For the text-containing cell, return its midpoint in [X, Y] coordinate format. 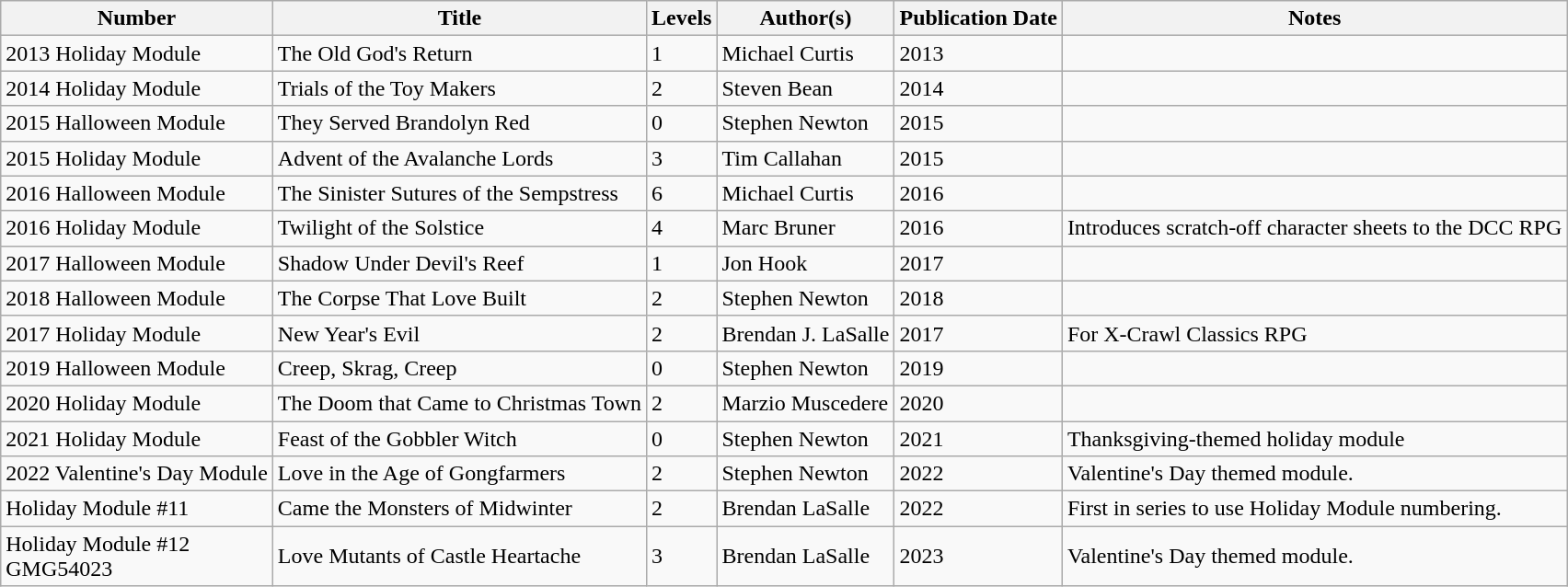
4 [682, 228]
Number [137, 18]
Author(s) [806, 18]
Marc Bruner [806, 228]
Brendan J. LaSalle [806, 333]
2020 Holiday Module [137, 403]
Love Mutants of Castle Heartache [459, 556]
Came the Monsters of Midwinter [459, 509]
Marzio Muscedere [806, 403]
Steven Bean [806, 88]
2017 Halloween Module [137, 263]
They Served Brandolyn Red [459, 123]
Holiday Module #11 [137, 509]
2016 Holiday Module [137, 228]
Holiday Module #12GMG54023 [137, 556]
6 [682, 193]
Creep, Skrag, Creep [459, 368]
2015 Halloween Module [137, 123]
Title [459, 18]
2016 Halloween Module [137, 193]
Notes [1314, 18]
2013 Holiday Module [137, 53]
Trials of the Toy Makers [459, 88]
Shadow Under Devil's Reef [459, 263]
2013 [978, 53]
Twilight of the Solstice [459, 228]
Thanksgiving-themed holiday module [1314, 439]
Jon Hook [806, 263]
Advent of the Avalanche Lords [459, 158]
Levels [682, 18]
Publication Date [978, 18]
The Corpse That Love Built [459, 298]
The Old God's Return [459, 53]
Tim Callahan [806, 158]
Introduces scratch-off character sheets to the DCC RPG [1314, 228]
2019 Halloween Module [137, 368]
2019 [978, 368]
For X-Crawl Classics RPG [1314, 333]
2018 [978, 298]
2015 Holiday Module [137, 158]
New Year's Evil [459, 333]
The Sinister Sutures of the Sempstress [459, 193]
2021 [978, 439]
2018 Halloween Module [137, 298]
2021 Holiday Module [137, 439]
2017 Holiday Module [137, 333]
First in series to use Holiday Module numbering. [1314, 509]
Love in the Age of Gongfarmers [459, 474]
2014 [978, 88]
2022 Valentine's Day Module [137, 474]
Feast of the Gobbler Witch [459, 439]
2014 Holiday Module [137, 88]
The Doom that Came to Christmas Town [459, 403]
2023 [978, 556]
2020 [978, 403]
